Locate the cell with the specified text and output its [x, y] center coordinate. 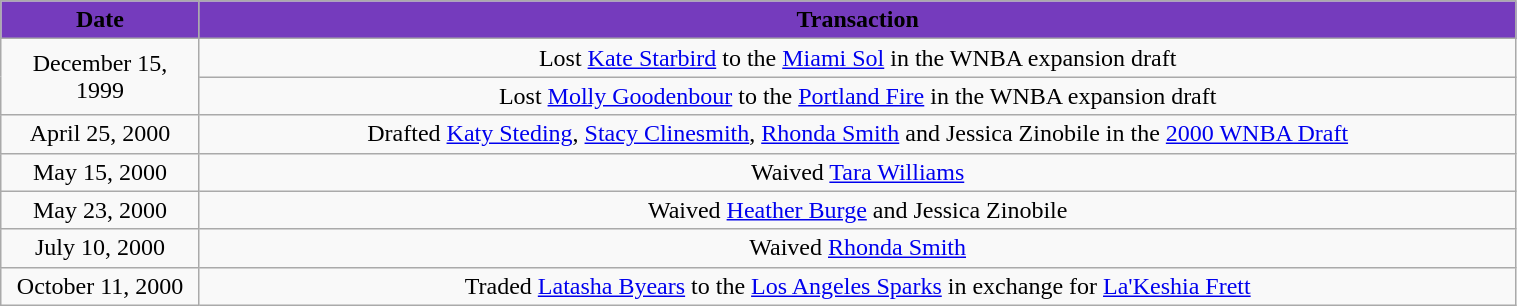
October 11, 2000 [100, 286]
December 15, 1999 [100, 77]
Traded Latasha Byears to the Los Angeles Sparks in exchange for La'Keshia Frett [858, 286]
Drafted Katy Steding, Stacy Clinesmith, Rhonda Smith and Jessica Zinobile in the 2000 WNBA Draft [858, 134]
May 23, 2000 [100, 210]
April 25, 2000 [100, 134]
Transaction [858, 20]
Waived Rhonda Smith [858, 248]
Lost Kate Starbird to the Miami Sol in the WNBA expansion draft [858, 58]
Lost Molly Goodenbour to the Portland Fire in the WNBA expansion draft [858, 96]
July 10, 2000 [100, 248]
Waived Heather Burge and Jessica Zinobile [858, 210]
May 15, 2000 [100, 172]
Waived Tara Williams [858, 172]
Date [100, 20]
